Determine the (X, Y) coordinate at the center of the cell enclosing the given text.  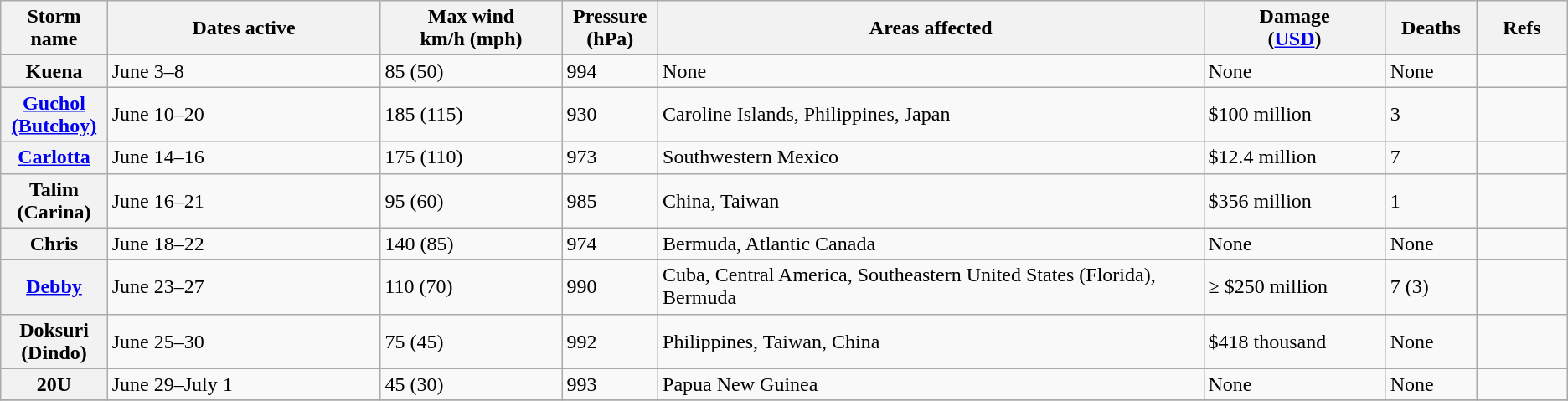
$12.4 million (1295, 157)
75 (45) (471, 342)
Deaths (1431, 28)
990 (610, 286)
993 (610, 384)
June 16–21 (244, 201)
Chris (54, 244)
95 (60) (471, 201)
Debby (54, 286)
China, Taiwan (931, 201)
Talim (Carina) (54, 201)
Bermuda, Atlantic Canada (931, 244)
June 23–27 (244, 286)
973 (610, 157)
3 (1431, 114)
994 (610, 71)
$418 thousand (1295, 342)
June 3–8 (244, 71)
175 (110) (471, 157)
Carlotta (54, 157)
Southwestern Mexico (931, 157)
985 (610, 201)
Doksuri (Dindo) (54, 342)
Dates active (244, 28)
185 (115) (471, 114)
June 18–22 (244, 244)
85 (50) (471, 71)
Max windkm/h (mph) (471, 28)
930 (610, 114)
June 25–30 (244, 342)
$356 million (1295, 201)
140 (85) (471, 244)
Areas affected (931, 28)
Refs (1523, 28)
Storm name (54, 28)
7 (3) (1431, 286)
110 (70) (471, 286)
June 10–20 (244, 114)
Pressure(hPa) (610, 28)
Guchol (Butchoy) (54, 114)
20U (54, 384)
974 (610, 244)
June 14–16 (244, 157)
≥ $250 million (1295, 286)
June 29–July 1 (244, 384)
1 (1431, 201)
7 (1431, 157)
Cuba, Central America, Southeastern United States (Florida), Bermuda (931, 286)
Papua New Guinea (931, 384)
Kuena (54, 71)
45 (30) (471, 384)
992 (610, 342)
Caroline Islands, Philippines, Japan (931, 114)
Damage(USD) (1295, 28)
$100 million (1295, 114)
Philippines, Taiwan, China (931, 342)
